Capture the cell that displays the provided text and extract its (x, y) central coordinate. 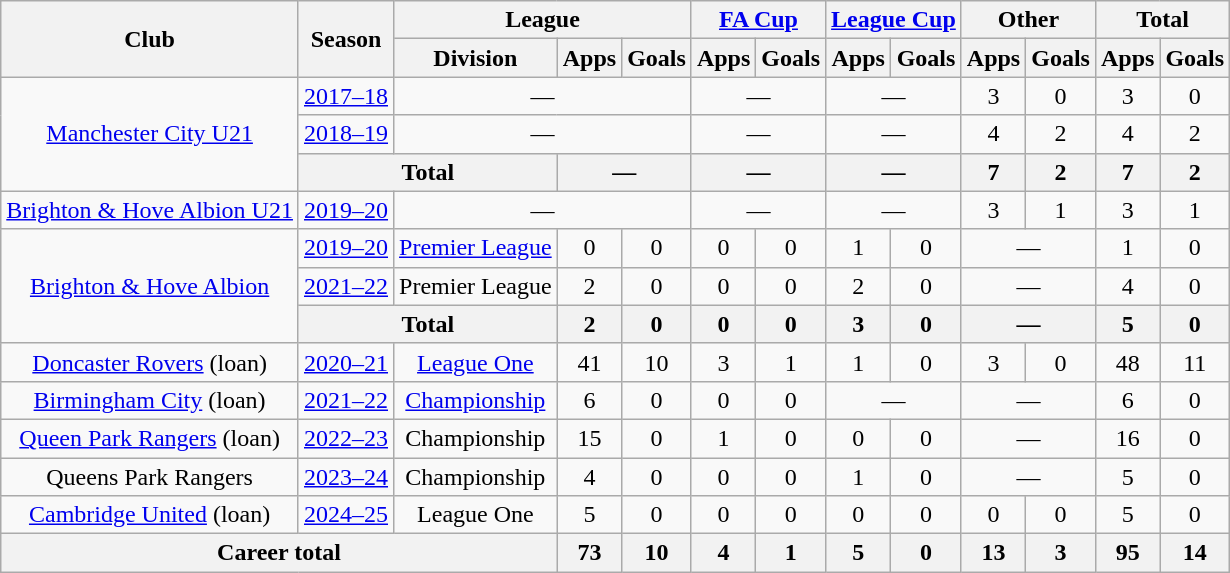
95 (1127, 553)
Birmingham City (loan) (150, 400)
2024–25 (346, 515)
Doncaster Rovers (loan) (150, 362)
League Cup (894, 20)
Season (346, 39)
Manchester City U21 (150, 134)
15 (589, 438)
League (543, 20)
41 (589, 362)
Career total (279, 553)
Brighton & Hove Albion U21 (150, 210)
Cambridge United (loan) (150, 515)
FA Cup (758, 20)
2022–23 (346, 438)
Club (150, 39)
2023–24 (346, 477)
2017–18 (346, 96)
2020–21 (346, 362)
Brighton & Hove Albion (150, 286)
Queen Park Rangers (loan) (150, 438)
2018–19 (346, 134)
14 (1195, 553)
11 (1195, 362)
48 (1127, 362)
Other (1028, 20)
13 (993, 553)
73 (589, 553)
16 (1127, 438)
Division (476, 58)
Queens Park Rangers (150, 477)
